Capture the cell that displays the provided text and extract its [x, y] central coordinate. 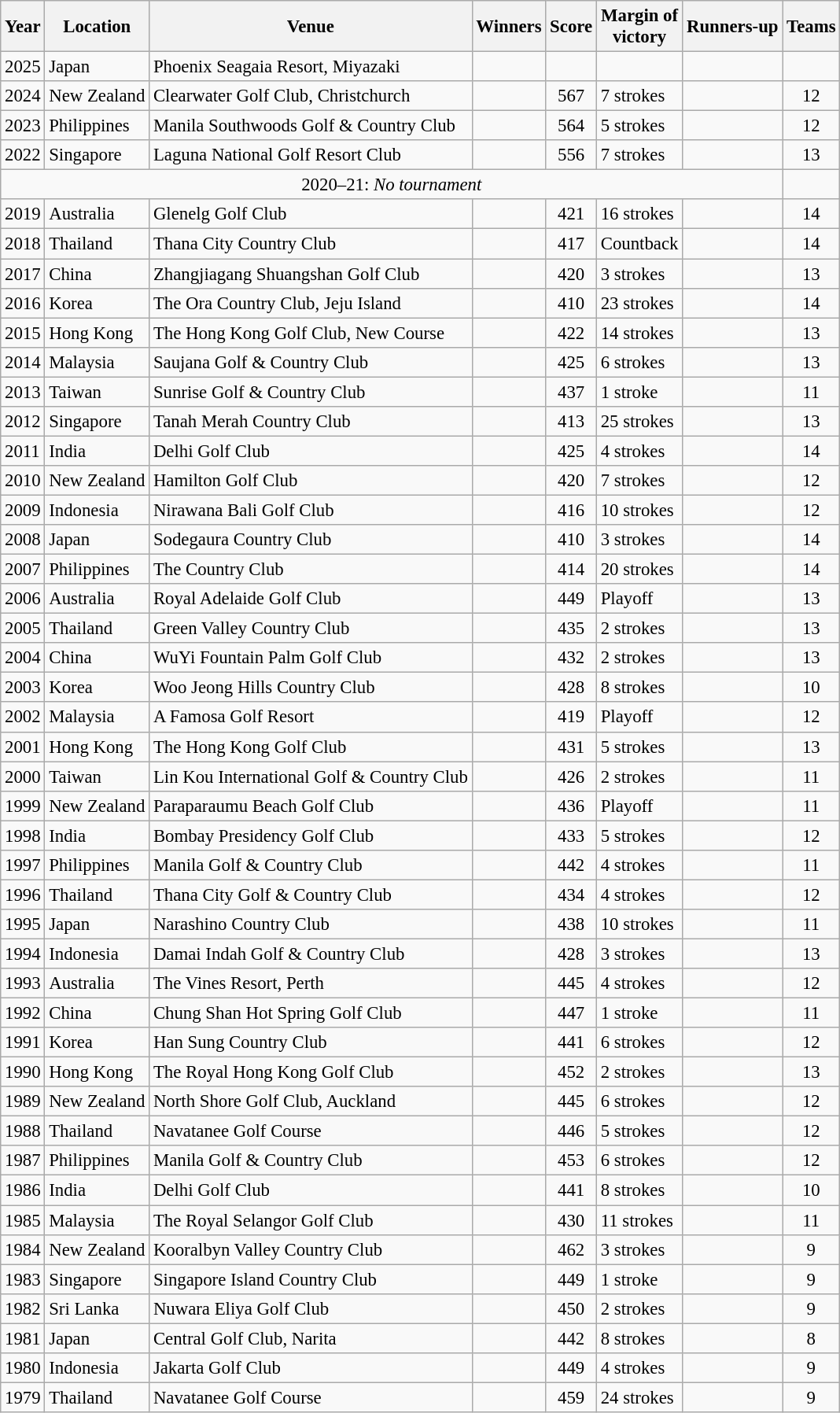
1980 [23, 1368]
Sunrise Golf & Country Club [311, 392]
426 [571, 777]
2002 [23, 718]
Thana City Country Club [311, 244]
Year [23, 27]
Nuwara Eliya Golf Club [311, 1308]
Manila Southwoods Golf & Country Club [311, 126]
A Famosa Golf Resort [311, 718]
1981 [23, 1338]
416 [571, 510]
422 [571, 333]
1999 [23, 806]
1993 [23, 983]
419 [571, 718]
1979 [23, 1397]
24 strokes [639, 1397]
Margin ofvictory [639, 27]
Hamilton Golf Club [311, 481]
2015 [23, 333]
2011 [23, 451]
1984 [23, 1249]
437 [571, 392]
433 [571, 836]
459 [571, 1397]
1990 [23, 1072]
2025 [23, 67]
Countback [639, 244]
Kooralbyn Valley Country Club [311, 1249]
25 strokes [639, 422]
Jakarta Golf Club [311, 1368]
Central Golf Club, Narita [311, 1338]
1982 [23, 1308]
1985 [23, 1220]
Nirawana Bali Golf Club [311, 510]
1998 [23, 836]
1995 [23, 924]
WuYi Fountain Palm Golf Club [311, 658]
2009 [23, 510]
23 strokes [639, 303]
2024 [23, 96]
Venue [311, 27]
Green Valley Country Club [311, 629]
564 [571, 126]
447 [571, 1013]
Sri Lanka [98, 1308]
1997 [23, 865]
The Ora Country Club, Jeju Island [311, 303]
Thana City Golf & Country Club [311, 895]
1991 [23, 1042]
453 [571, 1160]
The Vines Resort, Perth [311, 983]
430 [571, 1220]
1983 [23, 1279]
2012 [23, 422]
2006 [23, 599]
Winners [509, 27]
Clearwater Golf Club, Christchurch [311, 96]
567 [571, 96]
438 [571, 924]
Damai Indah Golf & Country Club [311, 954]
North Shore Golf Club, Auckland [311, 1101]
2022 [23, 155]
435 [571, 629]
Royal Adelaide Golf Club [311, 599]
462 [571, 1249]
413 [571, 422]
Singapore Island Country Club [311, 1279]
The Hong Kong Golf Club, New Course [311, 333]
2023 [23, 126]
556 [571, 155]
11 strokes [639, 1220]
452 [571, 1072]
Zhangjiagang Shuangshan Golf Club [311, 274]
1988 [23, 1131]
2003 [23, 688]
8 [812, 1338]
1996 [23, 895]
431 [571, 747]
Teams [812, 27]
14 strokes [639, 333]
Lin Kou International Golf & Country Club [311, 777]
436 [571, 806]
2019 [23, 215]
The Country Club [311, 570]
446 [571, 1131]
1987 [23, 1160]
417 [571, 244]
Glenelg Golf Club [311, 215]
Laguna National Golf Resort Club [311, 155]
2020–21: No tournament [392, 185]
2013 [23, 392]
1986 [23, 1190]
Saujana Golf & Country Club [311, 362]
The Royal Hong Kong Golf Club [311, 1072]
2005 [23, 629]
2014 [23, 362]
Han Sung Country Club [311, 1042]
Chung Shan Hot Spring Golf Club [311, 1013]
Phoenix Seagaia Resort, Miyazaki [311, 67]
Location [98, 27]
1994 [23, 954]
2001 [23, 747]
Runners-up [733, 27]
Woo Jeong Hills Country Club [311, 688]
2010 [23, 481]
1992 [23, 1013]
16 strokes [639, 215]
414 [571, 570]
The Royal Selangor Golf Club [311, 1220]
1989 [23, 1101]
2000 [23, 777]
2008 [23, 540]
432 [571, 658]
Paraparaumu Beach Golf Club [311, 806]
2007 [23, 570]
434 [571, 895]
Narashino Country Club [311, 924]
2004 [23, 658]
Tanah Merah Country Club [311, 422]
450 [571, 1308]
20 strokes [639, 570]
2018 [23, 244]
Bombay Presidency Golf Club [311, 836]
Sodegaura Country Club [311, 540]
421 [571, 215]
Score [571, 27]
The Hong Kong Golf Club [311, 747]
2017 [23, 274]
2016 [23, 303]
